Locate the cell with the specified text and output its [X, Y] center coordinate. 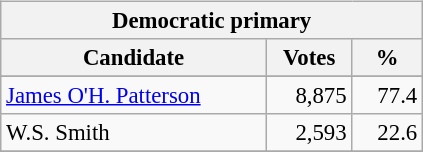
James O'H. Patterson [134, 96]
Votes [309, 58]
22.6 [388, 133]
2,593 [309, 133]
Candidate [134, 58]
Democratic primary [212, 21]
8,875 [309, 96]
W.S. Smith [134, 133]
77.4 [388, 96]
% [388, 58]
